Find where the given text appears and provide that cell's center as [x, y] coordinate. 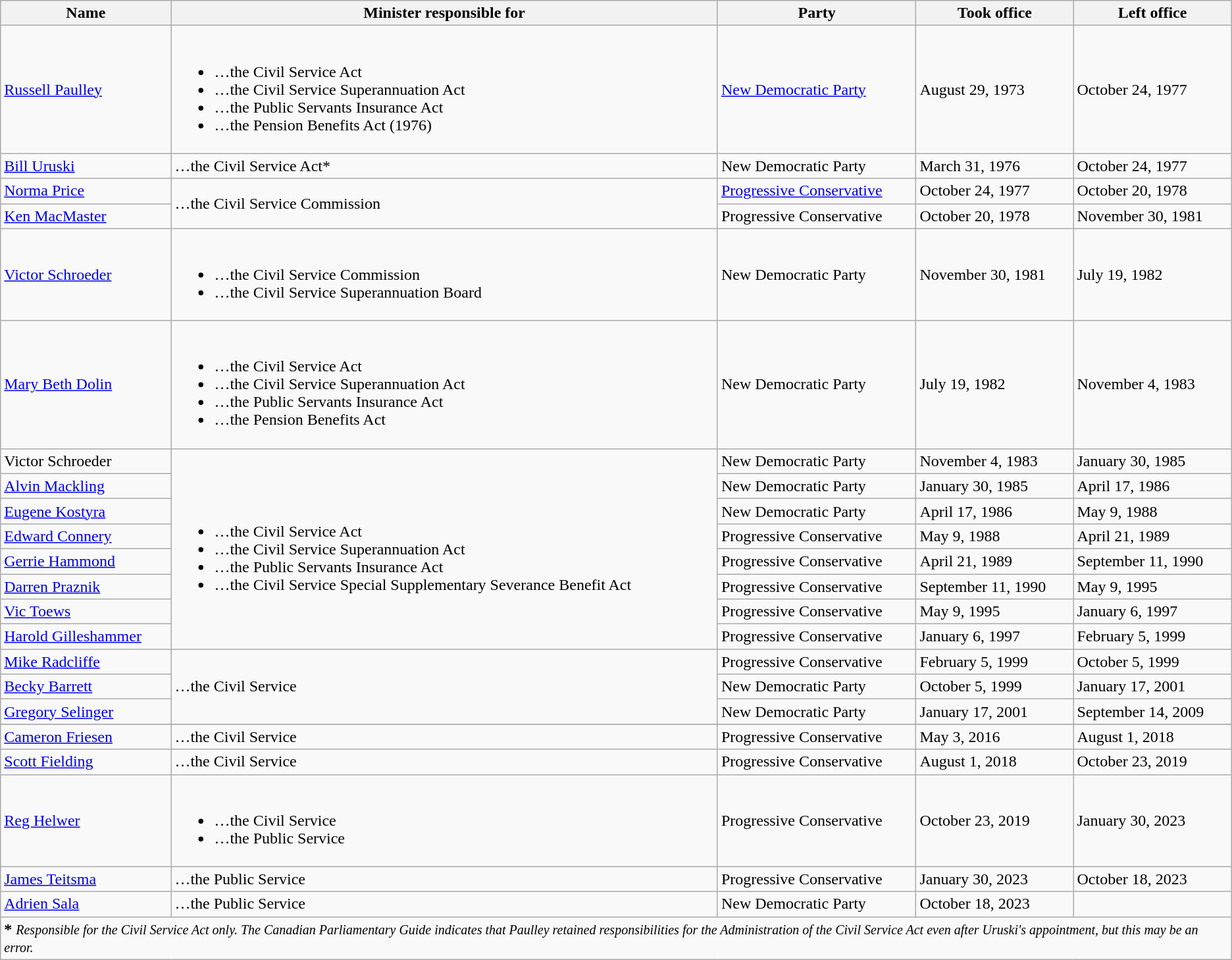
Harold Gilleshammer [86, 637]
…the Civil Service Commission…the Civil Service Superannuation Board [445, 275]
Party [816, 13]
…the Civil Service Commission [445, 203]
Minister responsible for [445, 13]
Reg Helwer [86, 820]
Darren Praznik [86, 587]
Vic Toews [86, 612]
Took office [995, 13]
Russell Paulley [86, 90]
Scott Fielding [86, 762]
…the Civil Service Act…the Civil Service Superannuation Act…the Public Servants Insurance Act…the Pension Benefits Act [445, 385]
…the Civil Service…the Public Service [445, 820]
…the Civil Service Act…the Civil Service Superannuation Act…the Public Servants Insurance Act…the Pension Benefits Act (1976) [445, 90]
Adrien Sala [86, 904]
Name [86, 13]
Mary Beth Dolin [86, 385]
August 29, 1973 [995, 90]
Becky Barrett [86, 687]
Left office [1152, 13]
James Teitsma [86, 879]
September 14, 2009 [1152, 712]
Mike Radcliffe [86, 662]
Norma Price [86, 191]
…the Civil Service Act* [445, 166]
Bill Uruski [86, 166]
Gerrie Hammond [86, 561]
Eugene Kostyra [86, 511]
Alvin Mackling [86, 486]
Edward Connery [86, 536]
May 3, 2016 [995, 737]
March 31, 1976 [995, 166]
Ken MacMaster [86, 216]
Gregory Selinger [86, 712]
Cameron Friesen [86, 737]
